Return (X, Y) of the center of cell containing provided text 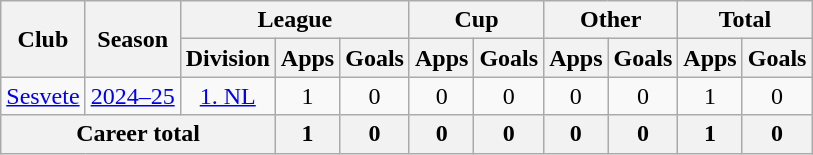
League (294, 20)
1. NL (228, 96)
Cup (476, 20)
Division (228, 58)
Season (132, 39)
Club (43, 39)
Sesvete (43, 96)
Career total (138, 134)
2024–25 (132, 96)
Other (611, 20)
Total (745, 20)
